From the cell containing the given text, extract its center point as (X, Y) coordinate. 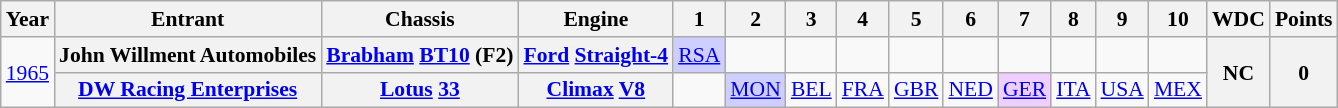
Ford Straight-4 (596, 55)
Points (1304, 19)
7 (1024, 19)
NC (1238, 72)
FRA (863, 90)
1 (699, 19)
DW Racing Enterprises (188, 90)
ITA (1073, 90)
5 (916, 19)
6 (970, 19)
MON (756, 90)
10 (1178, 19)
BEL (812, 90)
WDC (1238, 19)
1965 (28, 72)
RSA (699, 55)
Entrant (188, 19)
Lotus 33 (420, 90)
John Willment Automobiles (188, 55)
3 (812, 19)
4 (863, 19)
Brabham BT10 (F2) (420, 55)
8 (1073, 19)
9 (1122, 19)
GBR (916, 90)
GER (1024, 90)
Year (28, 19)
USA (1122, 90)
MEX (1178, 90)
Climax V8 (596, 90)
Chassis (420, 19)
Engine (596, 19)
0 (1304, 72)
NED (970, 90)
2 (756, 19)
